For the text-containing cell, return its midpoint in (X, Y) coordinate format. 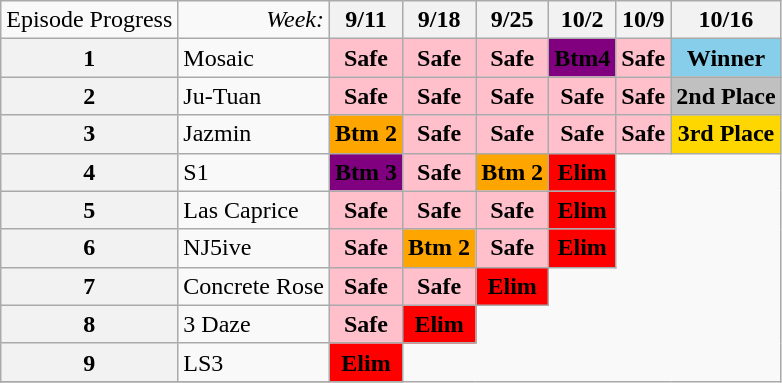
1 (90, 58)
Episode Progress (90, 20)
NJ5ive (254, 248)
9/25 (512, 20)
7 (90, 286)
2 (90, 96)
2nd Place (726, 96)
3 (90, 134)
Mosaic (254, 58)
10/2 (582, 20)
Las Caprice (254, 210)
Winner (726, 58)
5 (90, 210)
LS3 (254, 362)
Btm 3 (366, 172)
9/18 (440, 20)
Week: (254, 20)
Jazmin (254, 134)
3 Daze (254, 324)
10/9 (644, 20)
8 (90, 324)
Concrete Rose (254, 286)
6 (90, 248)
10/16 (726, 20)
S1 (254, 172)
Ju-Tuan (254, 96)
9/11 (366, 20)
4 (90, 172)
3rd Place (726, 134)
9 (90, 362)
Btm4 (582, 58)
